Locate the cell with the specified text and output its [X, Y] center coordinate. 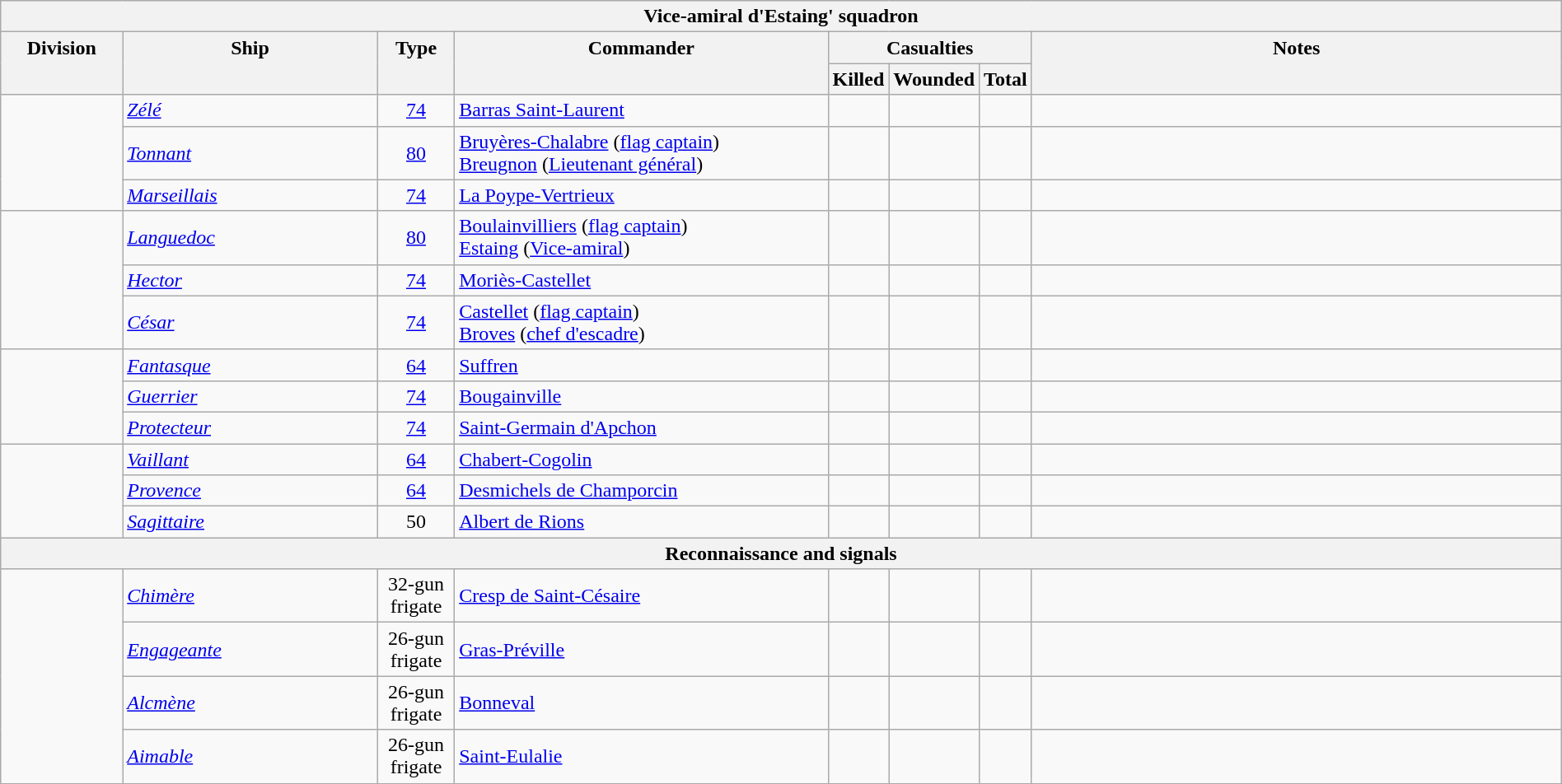
Saint-Germain d'Apchon [641, 427]
Marseillais [250, 195]
Alcmène [250, 703]
Desmichels de Champorcin [641, 491]
Provence [250, 491]
Wounded [934, 79]
Reconnaissance and signals [781, 553]
Chabert-Cogolin [641, 459]
Guerrier [250, 396]
Tonnant [250, 153]
Saint-Eulalie [641, 756]
Castellet (flag captain)Broves (chef d'escadre) [641, 323]
Chimère [250, 596]
Type [415, 63]
Commander [641, 63]
César [250, 323]
Suffren [641, 365]
32-gun frigate [415, 596]
Moriès-Castellet [641, 280]
Languedoc [250, 237]
Notes [1297, 63]
Vice-amiral d'Estaing' squadron [781, 16]
Bougainville [641, 396]
Zélé [250, 110]
Protecteur [250, 427]
Vaillant [250, 459]
Aimable [250, 756]
50 [415, 522]
Casualties [929, 48]
Albert de Rions [641, 522]
Ship [250, 63]
Barras Saint-Laurent [641, 110]
Total [1006, 79]
Sagittaire [250, 522]
Boulainvilliers (flag captain)Estaing (Vice-amiral) [641, 237]
Fantasque [250, 365]
Bruyères-Chalabre (flag captain)Breugnon (Lieutenant général) [641, 153]
Hector [250, 280]
Cresp de Saint-Césaire [641, 596]
Engageante [250, 649]
Gras-Préville [641, 649]
La Poype-Vertrieux [641, 195]
Division [62, 63]
Killed [858, 79]
Bonneval [641, 703]
